Determine the [x, y] coordinate at the center of the cell enclosing the given text.  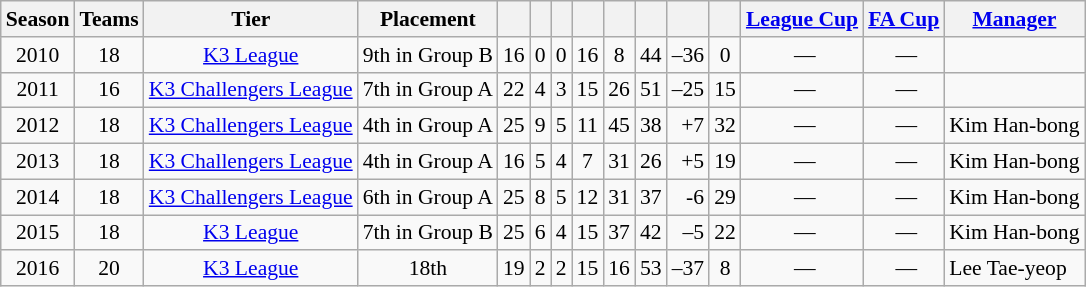
2013 [38, 162]
FA Cup [904, 19]
20 [108, 269]
Season [38, 19]
2015 [38, 233]
–37 [688, 269]
9th in Group B [428, 55]
44 [651, 55]
–5 [688, 233]
2010 [38, 55]
Lee Tae-yeop [1014, 269]
Placement [428, 19]
2014 [38, 197]
6th in Group A [428, 197]
+7 [688, 126]
42 [651, 233]
18th [428, 269]
38 [651, 126]
53 [651, 269]
League Cup [802, 19]
–36 [688, 55]
11 [588, 126]
12 [588, 197]
32 [725, 126]
–25 [688, 90]
7th in Group B [428, 233]
2016 [38, 269]
51 [651, 90]
3 [562, 90]
9 [540, 126]
29 [725, 197]
-6 [688, 197]
Tier [251, 19]
45 [619, 126]
6 [540, 233]
2011 [38, 90]
7 [588, 162]
Teams [108, 19]
Manager [1014, 19]
2012 [38, 126]
7th in Group A [428, 90]
+5 [688, 162]
